Return the (X, Y) coordinate for the center point of the cell that contains the specified text.  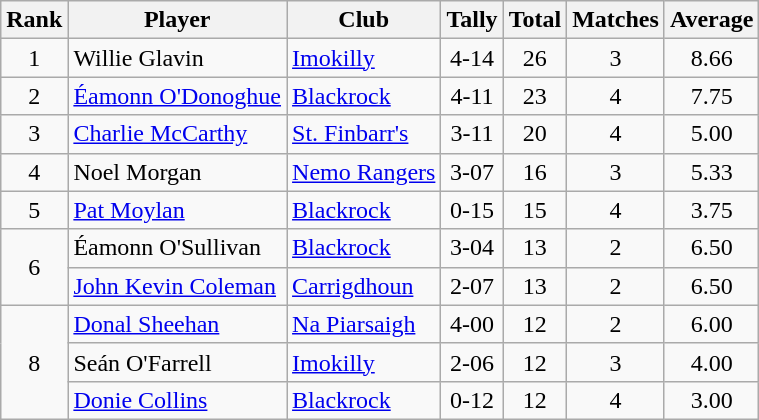
Donal Sheehan (178, 324)
Seán O'Farrell (178, 362)
16 (535, 172)
Charlie McCarthy (178, 134)
5 (34, 210)
Éamonn O'Sullivan (178, 248)
John Kevin Coleman (178, 286)
Tally (472, 20)
Pat Moylan (178, 210)
7.75 (712, 96)
2-07 (472, 286)
Carrigdhoun (364, 286)
Rank (34, 20)
Éamonn O'Donoghue (178, 96)
8 (34, 362)
Total (535, 20)
20 (535, 134)
4-11 (472, 96)
3.75 (712, 210)
23 (535, 96)
8.66 (712, 58)
3-04 (472, 248)
Na Piarsaigh (364, 324)
6 (34, 267)
4-14 (472, 58)
4-00 (472, 324)
3-11 (472, 134)
15 (535, 210)
Nemo Rangers (364, 172)
4.00 (712, 362)
0-12 (472, 400)
Donie Collins (178, 400)
St. Finbarr's (364, 134)
6.00 (712, 324)
5.33 (712, 172)
2-06 (472, 362)
Average (712, 20)
3.00 (712, 400)
26 (535, 58)
0-15 (472, 210)
Club (364, 20)
Willie Glavin (178, 58)
5.00 (712, 134)
Matches (616, 20)
3-07 (472, 172)
Noel Morgan (178, 172)
1 (34, 58)
Player (178, 20)
